Extract the (x, y) coordinate from the center of the cell holding the provided text.  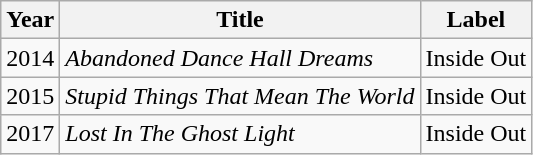
2015 (30, 96)
Stupid Things That Mean The World (240, 96)
Title (240, 20)
Lost In The Ghost Light (240, 134)
Year (30, 20)
2014 (30, 58)
Abandoned Dance Hall Dreams (240, 58)
Label (476, 20)
2017 (30, 134)
